Identify which cell holds the provided text, then report its [x, y] central coordinate. 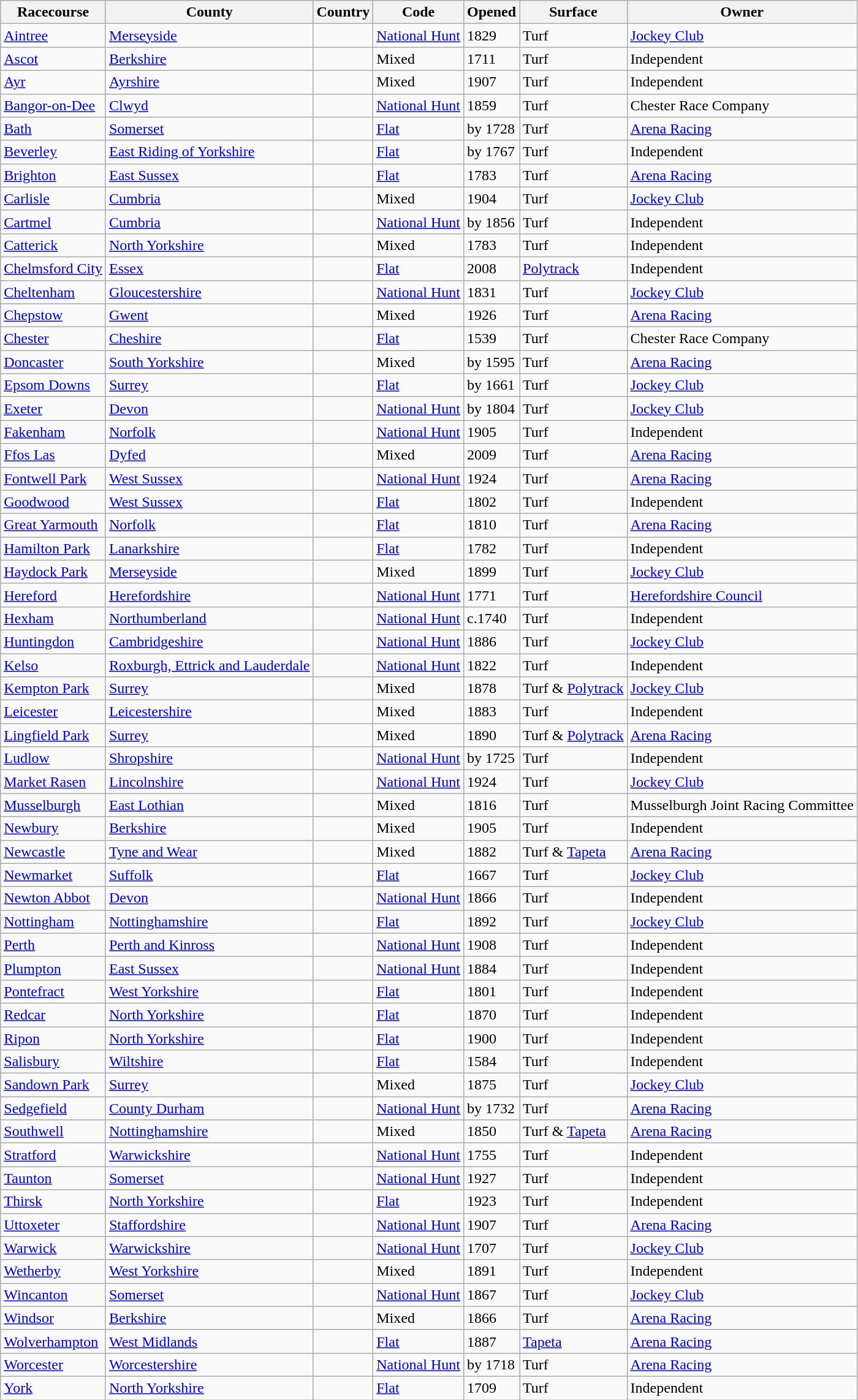
Thirsk [53, 1201]
Wiltshire [210, 1062]
Dyfed [210, 455]
Carlisle [53, 199]
Ayrshire [210, 82]
Sandown Park [53, 1085]
Polytrack [574, 268]
Herefordshire Council [742, 595]
Kelso [53, 665]
1900 [492, 1039]
1859 [492, 105]
Doncaster [53, 362]
County [210, 12]
1829 [492, 36]
Leicestershire [210, 712]
1802 [492, 502]
Roxburgh, Ettrick and Lauderdale [210, 665]
Hereford [53, 595]
Cartmel [53, 222]
Northumberland [210, 618]
by 1732 [492, 1108]
Wetherby [53, 1271]
Pontefract [53, 991]
Stratford [53, 1155]
1899 [492, 572]
1707 [492, 1248]
by 1767 [492, 152]
1882 [492, 852]
1892 [492, 921]
c.1740 [492, 618]
Tapeta [574, 1341]
Musselburgh Joint Racing Committee [742, 805]
2008 [492, 268]
Haydock Park [53, 572]
Bath [53, 129]
Chelmsford City [53, 268]
1870 [492, 1015]
by 1728 [492, 129]
1709 [492, 1388]
Hexham [53, 618]
Cheltenham [53, 292]
Sedgefield [53, 1108]
Essex [210, 268]
South Yorkshire [210, 362]
1923 [492, 1201]
1927 [492, 1178]
1711 [492, 59]
Leicester [53, 712]
Newcastle [53, 852]
1926 [492, 316]
County Durham [210, 1108]
1539 [492, 339]
Epsom Downs [53, 385]
Fakenham [53, 432]
Catterick [53, 245]
by 1661 [492, 385]
Worcestershire [210, 1364]
Tyne and Wear [210, 852]
1883 [492, 712]
Kempton Park [53, 689]
1891 [492, 1271]
1822 [492, 665]
1755 [492, 1155]
Musselburgh [53, 805]
Shropshire [210, 759]
Worcester [53, 1364]
1878 [492, 689]
Hamilton Park [53, 548]
West Midlands [210, 1341]
Lincolnshire [210, 782]
1875 [492, 1085]
Market Rasen [53, 782]
Warwick [53, 1248]
1884 [492, 968]
East Riding of Yorkshire [210, 152]
East Lothian [210, 805]
1887 [492, 1341]
by 1725 [492, 759]
Staffordshire [210, 1225]
Taunton [53, 1178]
Uttoxeter [53, 1225]
Opened [492, 12]
by 1804 [492, 409]
1584 [492, 1062]
Lanarkshire [210, 548]
Bangor-on-Dee [53, 105]
1890 [492, 735]
1904 [492, 199]
Chepstow [53, 316]
Perth [53, 945]
Gloucestershire [210, 292]
Huntingdon [53, 641]
Goodwood [53, 502]
Wincanton [53, 1295]
Ffos Las [53, 455]
1850 [492, 1132]
1908 [492, 945]
1886 [492, 641]
Ripon [53, 1039]
Nottingham [53, 921]
1667 [492, 875]
Ayr [53, 82]
by 1856 [492, 222]
1816 [492, 805]
1782 [492, 548]
Chester [53, 339]
Country [343, 12]
Fontwell Park [53, 479]
Salisbury [53, 1062]
Aintree [53, 36]
Cheshire [210, 339]
1831 [492, 292]
1810 [492, 525]
Lingfield Park [53, 735]
Southwell [53, 1132]
Brighton [53, 175]
Herefordshire [210, 595]
Suffolk [210, 875]
Perth and Kinross [210, 945]
Beverley [53, 152]
by 1718 [492, 1364]
Code [419, 12]
Newmarket [53, 875]
Owner [742, 12]
Windsor [53, 1318]
Exeter [53, 409]
Newbury [53, 828]
York [53, 1388]
Great Yarmouth [53, 525]
Ludlow [53, 759]
Clwyd [210, 105]
1867 [492, 1295]
by 1595 [492, 362]
Cambridgeshire [210, 641]
Surface [574, 12]
Wolverhampton [53, 1341]
Ascot [53, 59]
Newton Abbot [53, 898]
Redcar [53, 1015]
Gwent [210, 316]
Plumpton [53, 968]
Racecourse [53, 12]
1771 [492, 595]
2009 [492, 455]
1801 [492, 991]
